From the cell containing the given text, extract its center point as [x, y] coordinate. 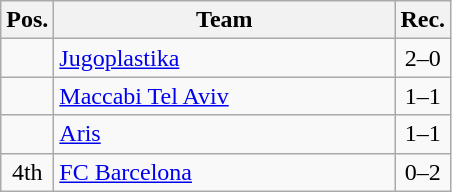
Pos. [28, 20]
0–2 [423, 172]
Maccabi Tel Aviv [224, 96]
Rec. [423, 20]
Jugoplastika [224, 58]
2–0 [423, 58]
4th [28, 172]
Aris [224, 134]
FC Barcelona [224, 172]
Team [224, 20]
